Extract the (x, y) coordinate from the center of the cell holding the provided text.  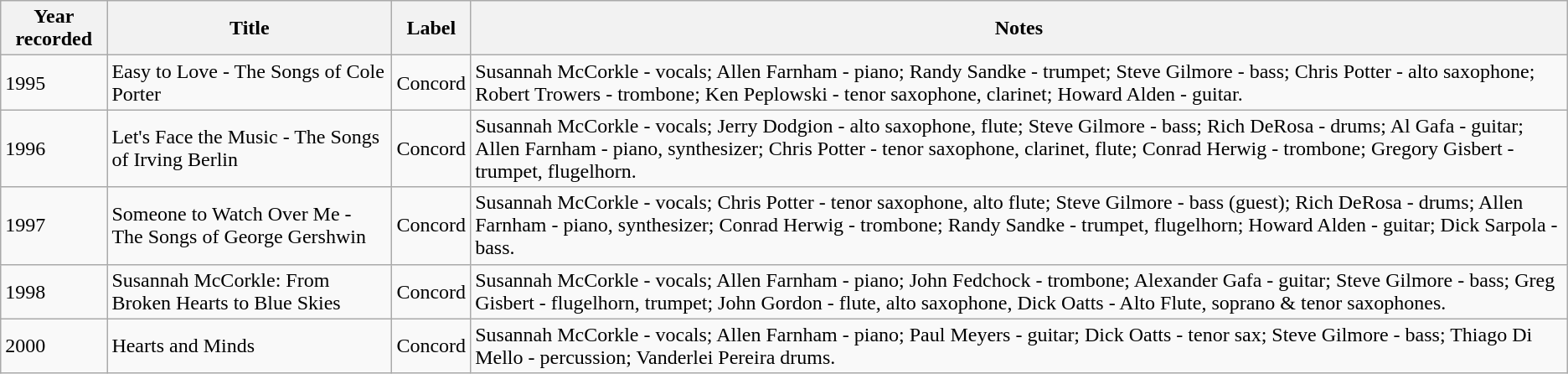
Year recorded (54, 29)
1998 (54, 292)
1995 (54, 82)
Let's Face the Music - The Songs of Irving Berlin (250, 148)
Hearts and Minds (250, 345)
Someone to Watch Over Me - The Songs of George Gershwin (250, 226)
Susannah McCorkle: From Broken Hearts to Blue Skies (250, 292)
Label (431, 29)
Easy to Love - The Songs of Cole Porter (250, 82)
1996 (54, 148)
1997 (54, 226)
2000 (54, 345)
Notes (1019, 29)
Title (250, 29)
